Return the (X, Y) coordinate for the center point of the cell that contains the specified text.  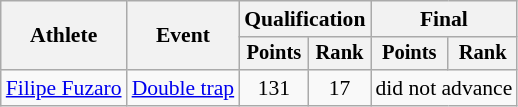
Double trap (184, 88)
131 (274, 88)
17 (340, 88)
Filipe Fuzaro (64, 88)
Event (184, 36)
Final (444, 19)
Qualification (304, 19)
did not advance (444, 88)
Athlete (64, 36)
